Return the (x, y) coordinate for the center point of the cell that contains the specified text.  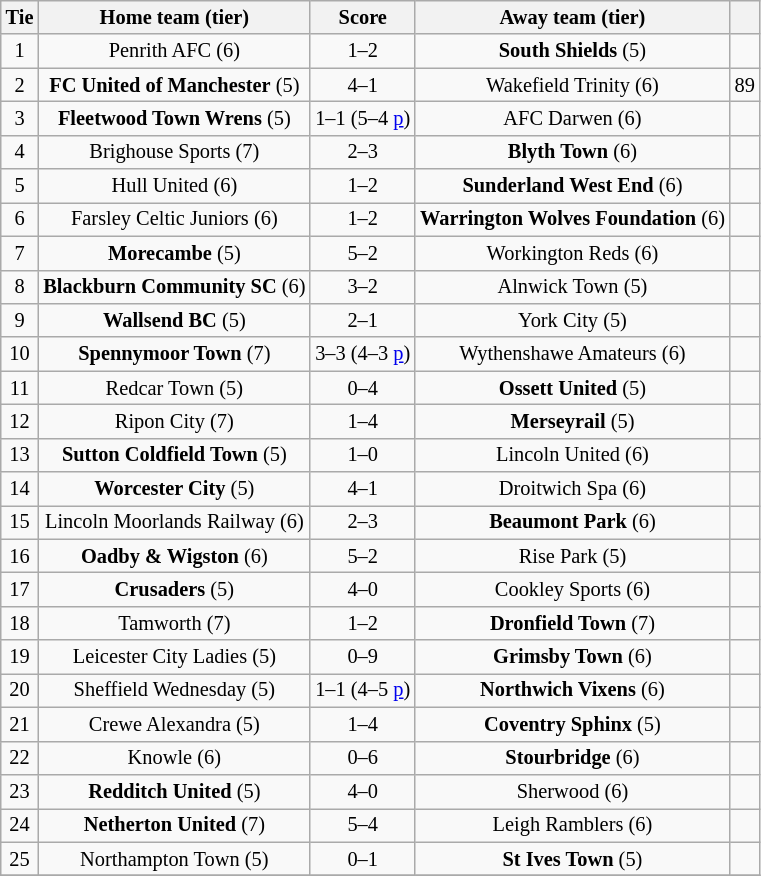
Warrington Wolves Foundation (6) (572, 219)
6 (20, 219)
0–6 (362, 758)
Worcester City (5) (174, 489)
21 (20, 724)
Dronfield Town (7) (572, 623)
Knowle (6) (174, 758)
Rise Park (5) (572, 556)
AFC Darwen (6) (572, 118)
Northwich Vixens (6) (572, 690)
3–2 (362, 287)
4 (20, 152)
St Ives Town (5) (572, 859)
19 (20, 657)
20 (20, 690)
5 (20, 186)
Stourbridge (6) (572, 758)
Sherwood (6) (572, 791)
22 (20, 758)
Lincoln Moorlands Railway (6) (174, 522)
Redditch United (5) (174, 791)
Wallsend BC (5) (174, 320)
Leicester City Ladies (5) (174, 657)
Sunderland West End (6) (572, 186)
Redcar Town (5) (174, 388)
0–1 (362, 859)
FC United of Manchester (5) (174, 85)
25 (20, 859)
Merseyrail (5) (572, 421)
17 (20, 589)
Wythenshawe Amateurs (6) (572, 354)
7 (20, 253)
Sutton Coldfield Town (5) (174, 455)
1–0 (362, 455)
Workington Reds (6) (572, 253)
Home team (tier) (174, 17)
0–4 (362, 388)
Oadby & Wigston (6) (174, 556)
1–1 (5–4 p) (362, 118)
13 (20, 455)
Blackburn Community SC (6) (174, 287)
89 (745, 85)
Sheffield Wednesday (5) (174, 690)
11 (20, 388)
Beaumont Park (6) (572, 522)
Tamworth (7) (174, 623)
Cookley Sports (6) (572, 589)
Hull United (6) (174, 186)
23 (20, 791)
2 (20, 85)
Lincoln United (6) (572, 455)
5–4 (362, 825)
16 (20, 556)
Droitwich Spa (6) (572, 489)
Ossett United (5) (572, 388)
1 (20, 51)
Coventry Sphinx (5) (572, 724)
Alnwick Town (5) (572, 287)
Ripon City (7) (174, 421)
Farsley Celtic Juniors (6) (174, 219)
South Shields (5) (572, 51)
18 (20, 623)
Crewe Alexandra (5) (174, 724)
Brighouse Sports (7) (174, 152)
24 (20, 825)
Crusaders (5) (174, 589)
1–1 (4–5 p) (362, 690)
Northampton Town (5) (174, 859)
Penrith AFC (6) (174, 51)
12 (20, 421)
3 (20, 118)
York City (5) (572, 320)
Wakefield Trinity (6) (572, 85)
Blyth Town (6) (572, 152)
Tie (20, 17)
Spennymoor Town (7) (174, 354)
0–9 (362, 657)
10 (20, 354)
3–3 (4–3 p) (362, 354)
Fleetwood Town Wrens (5) (174, 118)
2–1 (362, 320)
8 (20, 287)
Grimsby Town (6) (572, 657)
Away team (tier) (572, 17)
Leigh Ramblers (6) (572, 825)
Score (362, 17)
14 (20, 489)
9 (20, 320)
15 (20, 522)
Netherton United (7) (174, 825)
Morecambe (5) (174, 253)
